For the text-containing cell, return its midpoint in [X, Y] coordinate format. 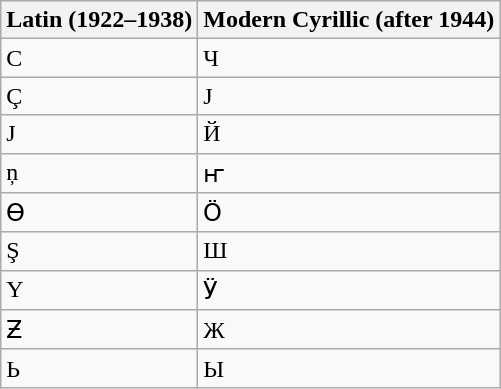
Ç [100, 96]
Ы [349, 368]
Й [349, 134]
Ӧ [349, 213]
C [100, 58]
Latin (1922–1938) [100, 20]
Ş [100, 251]
Ӱ [349, 290]
Ш [349, 251]
Ƶ [100, 330]
Ј [349, 96]
Modern Cyrillic (after 1944) [349, 20]
Ɵ [100, 213]
Ч [349, 58]
ҥ [349, 173]
ņ [100, 173]
Y [100, 290]
J [100, 134]
Ж [349, 330]
Ь [100, 368]
